Scan for the cell matching the given text and deliver its (X, Y) coordinate at center. 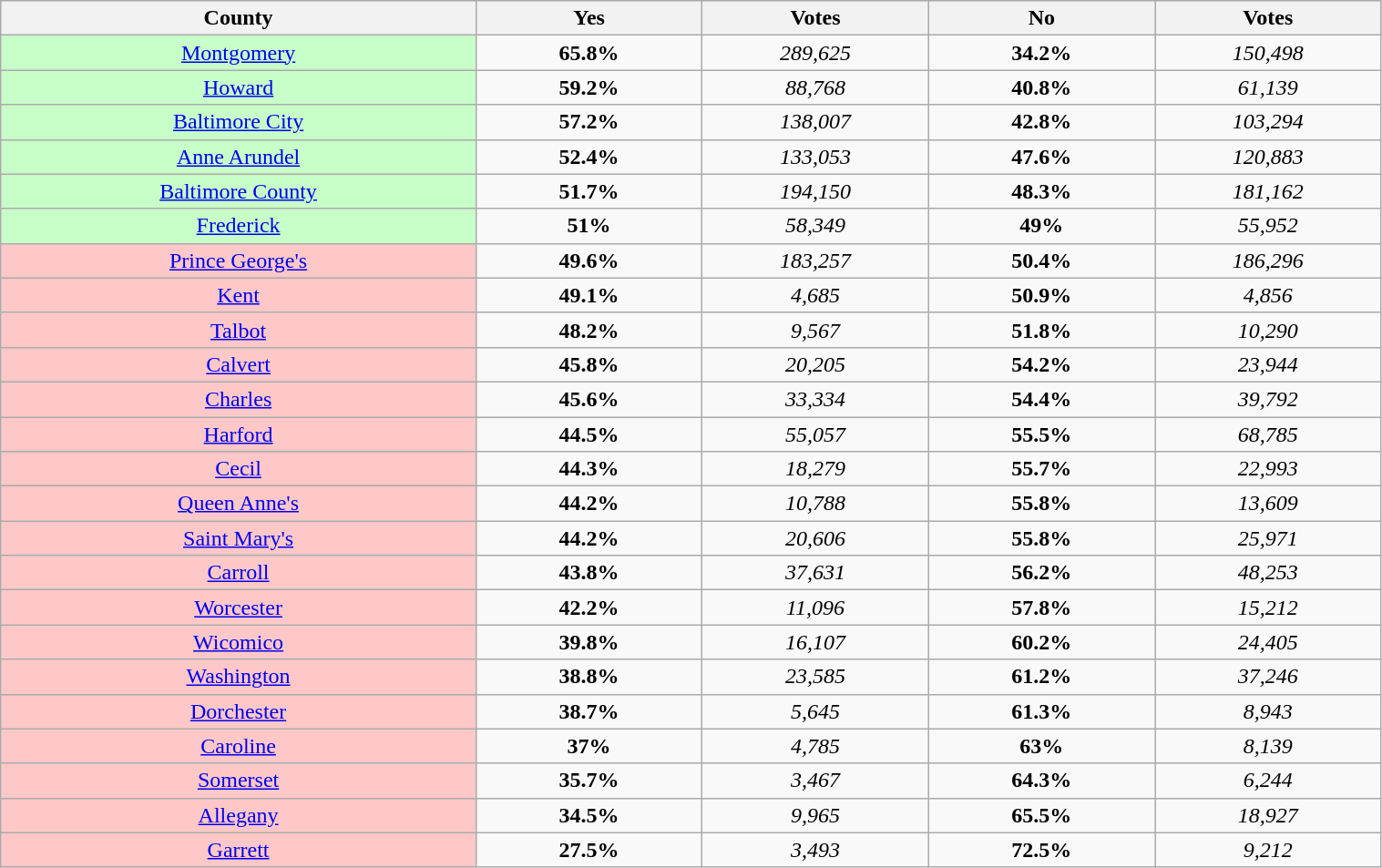
Worcester (239, 608)
44.3% (589, 469)
51.7% (589, 191)
37% (589, 746)
50.9% (1041, 295)
289,625 (815, 53)
48,253 (1268, 573)
38.7% (589, 711)
Kent (239, 295)
Howard (239, 87)
24,405 (1268, 642)
Yes (589, 18)
Prince George's (239, 260)
50.4% (1041, 260)
16,107 (815, 642)
39,792 (1268, 399)
34.2% (1041, 53)
49% (1041, 226)
55.5% (1041, 434)
37,246 (1268, 677)
194,150 (815, 191)
183,257 (815, 260)
133,053 (815, 157)
60.2% (1041, 642)
42.8% (1041, 122)
4,685 (815, 295)
Frederick (239, 226)
56.2% (1041, 573)
23,585 (815, 677)
103,294 (1268, 122)
44.5% (589, 434)
15,212 (1268, 608)
55.7% (1041, 469)
54.4% (1041, 399)
45.8% (589, 364)
Allegany (239, 815)
10,788 (815, 504)
57.2% (589, 122)
59.2% (589, 87)
55,057 (815, 434)
37,631 (815, 573)
63% (1041, 746)
County (239, 18)
35.7% (589, 781)
4,856 (1268, 295)
Montgomery (239, 53)
58,349 (815, 226)
13,609 (1268, 504)
Calvert (239, 364)
6,244 (1268, 781)
186,296 (1268, 260)
88,768 (815, 87)
39.8% (589, 642)
138,007 (815, 122)
47.6% (1041, 157)
20,606 (815, 538)
48.2% (589, 330)
33,334 (815, 399)
Garrett (239, 850)
Queen Anne's (239, 504)
20,205 (815, 364)
5,645 (815, 711)
48.3% (1041, 191)
Dorchester (239, 711)
40.8% (1041, 87)
Baltimore City (239, 122)
55,952 (1268, 226)
9,965 (815, 815)
27.5% (589, 850)
Anne Arundel (239, 157)
Saint Mary's (239, 538)
51% (589, 226)
Cecil (239, 469)
65.5% (1041, 815)
18,279 (815, 469)
61.3% (1041, 711)
61,139 (1268, 87)
3,467 (815, 781)
Wicomico (239, 642)
10,290 (1268, 330)
49.1% (589, 295)
Baltimore County (239, 191)
9,212 (1268, 850)
8,139 (1268, 746)
49.6% (589, 260)
54.2% (1041, 364)
25,971 (1268, 538)
68,785 (1268, 434)
150,498 (1268, 53)
61.2% (1041, 677)
Harford (239, 434)
65.8% (589, 53)
Caroline (239, 746)
64.3% (1041, 781)
42.2% (589, 608)
23,944 (1268, 364)
18,927 (1268, 815)
72.5% (1041, 850)
Talbot (239, 330)
Carroll (239, 573)
43.8% (589, 573)
9,567 (815, 330)
51.8% (1041, 330)
11,096 (815, 608)
No (1041, 18)
120,883 (1268, 157)
3,493 (815, 850)
57.8% (1041, 608)
38.8% (589, 677)
22,993 (1268, 469)
8,943 (1268, 711)
Somerset (239, 781)
181,162 (1268, 191)
Charles (239, 399)
52.4% (589, 157)
45.6% (589, 399)
4,785 (815, 746)
34.5% (589, 815)
Washington (239, 677)
